Locate the cell with the specified text and output its (X, Y) center coordinate. 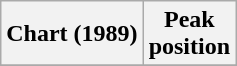
Chart (1989) (72, 34)
Peakposition (189, 34)
